From the cell containing the given text, extract its center point as (x, y) coordinate. 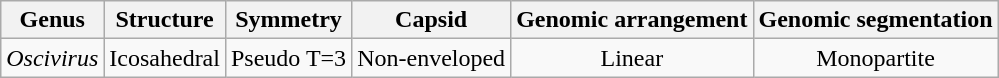
Genus (52, 20)
Linear (632, 58)
Icosahedral (165, 58)
Structure (165, 20)
Capsid (432, 20)
Pseudo T=3 (288, 58)
Genomic segmentation (876, 20)
Oscivirus (52, 58)
Genomic arrangement (632, 20)
Symmetry (288, 20)
Monopartite (876, 58)
Non-enveloped (432, 58)
